Extract the (x, y) coordinate from the center of the cell holding the provided text.  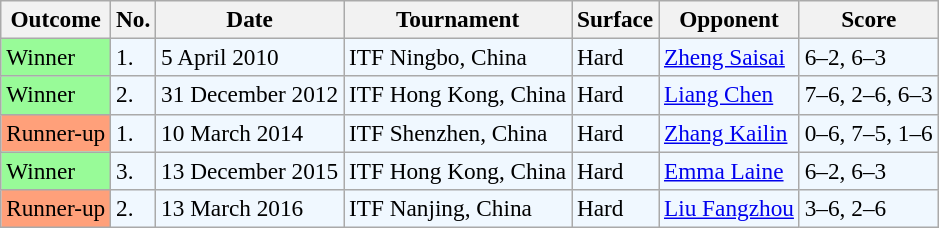
Outcome (56, 19)
Opponent (730, 19)
ITF Ningbo, China (458, 57)
31 December 2012 (250, 95)
Emma Laine (730, 170)
No. (134, 19)
13 March 2016 (250, 208)
Date (250, 19)
Surface (616, 19)
Liu Fangzhou (730, 208)
5 April 2010 (250, 57)
13 December 2015 (250, 170)
Tournament (458, 19)
Liang Chen (730, 95)
ITF Shenzhen, China (458, 133)
3. (134, 170)
3–6, 2–6 (868, 208)
0–6, 7–5, 1–6 (868, 133)
ITF Nanjing, China (458, 208)
7–6, 2–6, 6–3 (868, 95)
10 March 2014 (250, 133)
Zhang Kailin (730, 133)
Score (868, 19)
Zheng Saisai (730, 57)
